Locate the cell with the specified text and output its (X, Y) center coordinate. 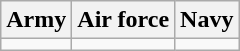
Air force (124, 20)
Army (36, 20)
Navy (207, 20)
